Detect which cell encompasses the target text, then output its (x, y) center coordinate. 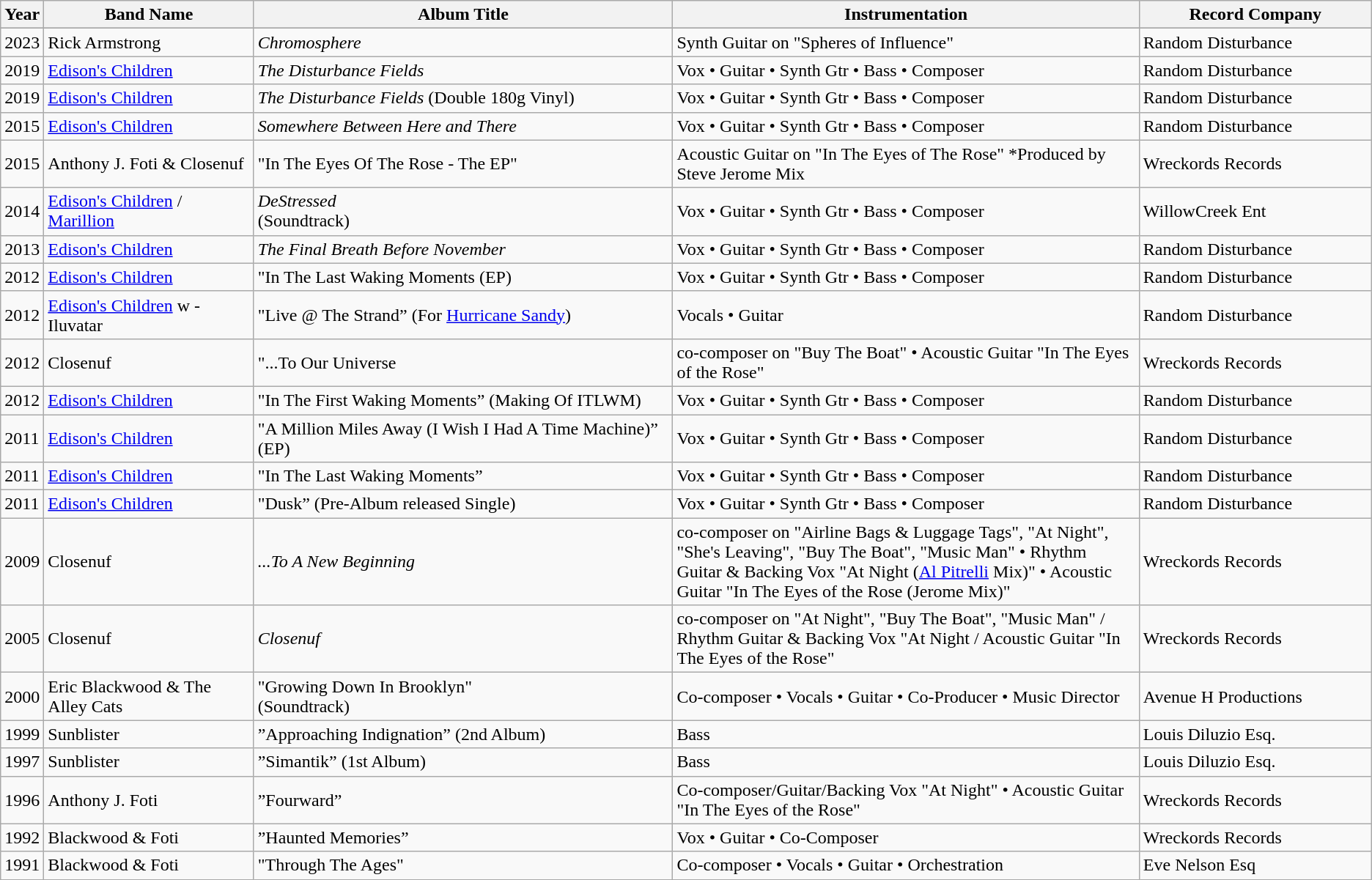
Co-composer/Guitar/Backing Vox "At Night" • Acoustic Guitar "In The Eyes of the Rose" (906, 800)
"Growing Down In Brooklyn"(Soundtrack) (463, 696)
Synth Guitar on "Spheres of Influence" (906, 42)
Acoustic Guitar on "In The Eyes of The Rose" *Produced by Steve Jerome Mix (906, 164)
Instrumentation (906, 15)
1997 (22, 762)
Record Company (1255, 15)
Rick Armstrong (149, 42)
The Disturbance Fields (463, 70)
2000 (22, 696)
”Approaching Indignation” (2nd Album) (463, 734)
"Dusk” (Pre-Album released Single) (463, 504)
”Haunted Memories” (463, 838)
DeStressed(Soundtrack) (463, 211)
Edison's Children w - Iluvatar (149, 315)
2009 (22, 561)
"In The Eyes Of The Rose - The EP" (463, 164)
Somewhere Between Here and There (463, 126)
Album Title (463, 15)
The Final Breath Before November (463, 249)
1991 (22, 865)
"Live @ The Strand” (For Hurricane Sandy) (463, 315)
1992 (22, 838)
Vocals • Guitar (906, 315)
"In The Last Waking Moments” (463, 476)
"...To Our Universe (463, 362)
Co-composer • Vocals • Guitar • Co-Producer • Music Director (906, 696)
”Fourward” (463, 800)
...To A New Beginning (463, 561)
co-composer on "Buy The Boat" • Acoustic Guitar "In The Eyes of the Rose" (906, 362)
"Through The Ages" (463, 865)
"In The Last Waking Moments (EP) (463, 277)
Co-composer • Vocals • Guitar • Orchestration (906, 865)
Eve Nelson Esq (1255, 865)
Anthony J. Foti (149, 800)
Chromosphere (463, 42)
1996 (22, 800)
Vox • Guitar • Co-Composer (906, 838)
Eric Blackwood & The Alley Cats (149, 696)
co-composer on "At Night", "Buy The Boat", "Music Man" / Rhythm Guitar & Backing Vox "At Night / Acoustic Guitar "In The Eyes of the Rose" (906, 639)
Anthony J. Foti & Closenuf (149, 164)
WillowCreek Ent (1255, 211)
Avenue H Productions (1255, 696)
”Simantik” (1st Album) (463, 762)
The Disturbance Fields (Double 180g Vinyl) (463, 98)
2013 (22, 249)
Band Name (149, 15)
Edison's Children / Marillion (149, 211)
1999 (22, 734)
Year (22, 15)
2005 (22, 639)
"In The First Waking Moments” (Making Of ITLWM) (463, 400)
2014 (22, 211)
2023 (22, 42)
"A Million Miles Away (I Wish I Had A Time Machine)” (EP) (463, 438)
